Pinpoint the cell where the given text exists, returning its (X, Y) midpoint coordinate. 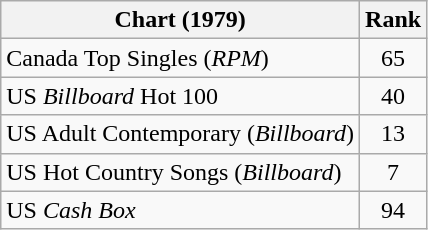
7 (394, 172)
US Hot Country Songs (Billboard) (180, 172)
US Billboard Hot 100 (180, 96)
Canada Top Singles (RPM) (180, 58)
13 (394, 134)
Chart (1979) (180, 20)
65 (394, 58)
US Adult Contemporary (Billboard) (180, 134)
Rank (394, 20)
94 (394, 210)
40 (394, 96)
US Cash Box (180, 210)
